Return (X, Y) of the center of cell containing provided text 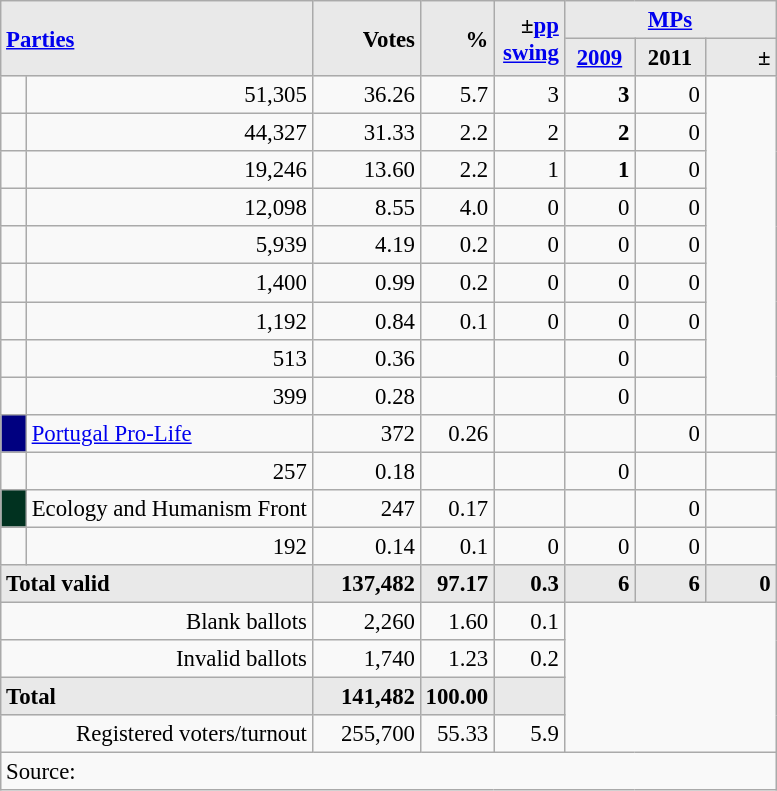
12,098 (169, 208)
0.36 (366, 358)
0.99 (366, 283)
513 (169, 358)
±pp swing (530, 38)
0.28 (366, 396)
5.7 (456, 95)
0.18 (366, 471)
8.55 (366, 208)
Blank ballots (156, 621)
Parties (156, 38)
1.60 (456, 621)
97.17 (456, 584)
Registered voters/turnout (156, 734)
1,400 (169, 283)
4.19 (366, 245)
Invalid ballots (156, 659)
2,260 (366, 621)
257 (169, 471)
372 (366, 433)
13.60 (366, 170)
Ecology and Humanism Front (169, 509)
1.23 (456, 659)
51,305 (169, 95)
5,939 (169, 245)
399 (169, 396)
2009 (600, 58)
Total valid (156, 584)
255,700 (366, 734)
2011 (670, 58)
1,740 (366, 659)
0.17 (456, 509)
Votes (366, 38)
% (456, 38)
192 (169, 546)
19,246 (169, 170)
0.84 (366, 321)
55.33 (456, 734)
247 (366, 509)
100.00 (456, 697)
± (740, 58)
0.3 (530, 584)
137,482 (366, 584)
0.14 (366, 546)
31.33 (366, 133)
36.26 (366, 95)
1,192 (169, 321)
MPs (670, 20)
Source: (388, 772)
5.9 (530, 734)
0.26 (456, 433)
141,482 (366, 697)
44,327 (169, 133)
4.0 (456, 208)
Total (156, 697)
Portugal Pro-Life (169, 433)
